Detect which cell encompasses the target text, then output its [X, Y] center coordinate. 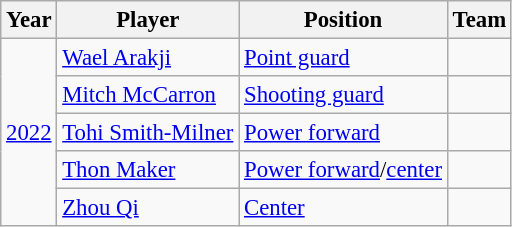
Team [479, 20]
Point guard [344, 58]
Mitch McCarron [148, 95]
Power forward [344, 133]
Center [344, 208]
Player [148, 20]
Wael Arakji [148, 58]
Shooting guard [344, 95]
Zhou Qi [148, 208]
2022 [29, 133]
Tohi Smith-Milner [148, 133]
Year [29, 20]
Power forward/center [344, 170]
Position [344, 20]
Thon Maker [148, 170]
